From the cell containing the given text, extract its center point as [X, Y] coordinate. 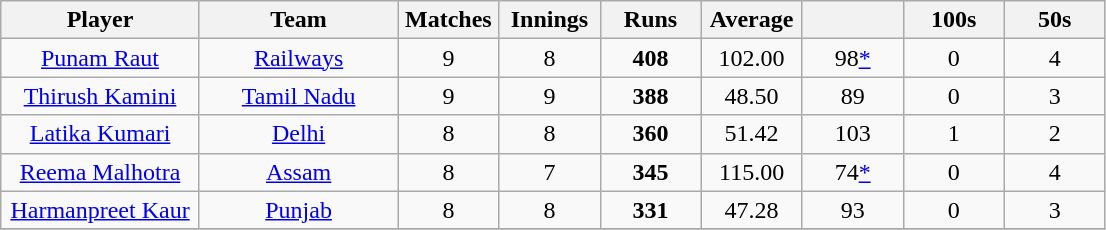
Thirush Kamini [100, 96]
1 [954, 134]
103 [852, 134]
7 [550, 172]
Punjab [298, 210]
115.00 [752, 172]
Player [100, 20]
388 [650, 96]
47.28 [752, 210]
408 [650, 58]
Reema Malhotra [100, 172]
102.00 [752, 58]
Harmanpreet Kaur [100, 210]
98* [852, 58]
Average [752, 20]
Runs [650, 20]
Railways [298, 58]
Delhi [298, 134]
74* [852, 172]
100s [954, 20]
2 [1054, 134]
50s [1054, 20]
331 [650, 210]
Assam [298, 172]
Latika Kumari [100, 134]
Matches [448, 20]
89 [852, 96]
Punam Raut [100, 58]
48.50 [752, 96]
93 [852, 210]
Tamil Nadu [298, 96]
345 [650, 172]
360 [650, 134]
Innings [550, 20]
51.42 [752, 134]
Team [298, 20]
